Find where the given text appears and provide that cell's center as [X, Y] coordinate. 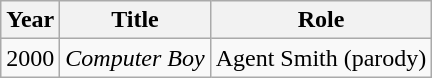
Year [30, 20]
2000 [30, 58]
Role [321, 20]
Title [135, 20]
Agent Smith (parody) [321, 58]
Computer Boy [135, 58]
